Search for the cell housing the specified text and yield its (x, y) center coordinate. 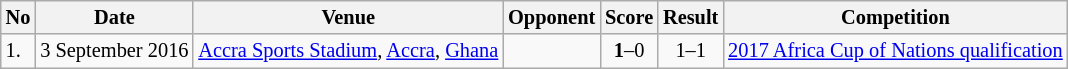
Date (114, 17)
Score (629, 17)
1. (18, 51)
2017 Africa Cup of Nations qualification (895, 51)
Accra Sports Stadium, Accra, Ghana (348, 51)
1–1 (690, 51)
No (18, 17)
Competition (895, 17)
Venue (348, 17)
3 September 2016 (114, 51)
Result (690, 17)
Opponent (552, 17)
1–0 (629, 51)
